Capture the cell that displays the provided text and extract its [x, y] central coordinate. 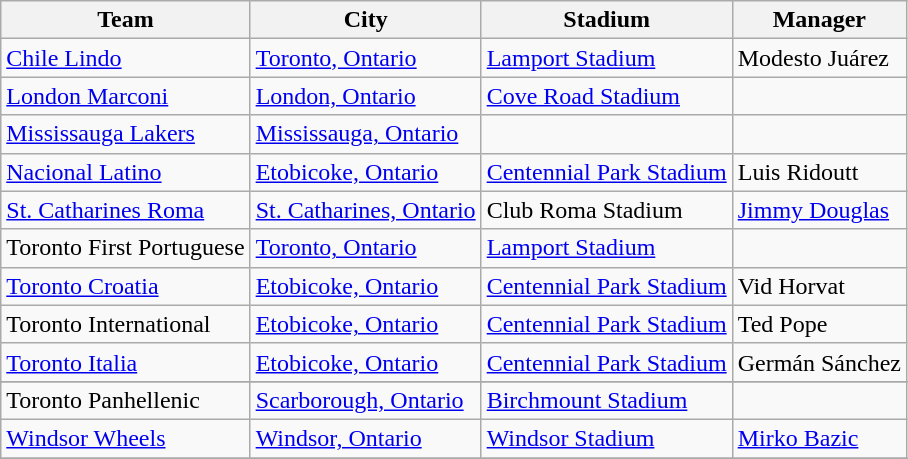
St. Catharines, Ontario [366, 210]
Germán Sánchez [819, 362]
Mississauga, Ontario [366, 134]
Nacional Latino [126, 172]
Toronto Croatia [126, 286]
Luis Ridoutt [819, 172]
Vid Horvat [819, 286]
Team [126, 20]
Windsor, Ontario [366, 438]
Birchmount Stadium [606, 400]
Club Roma Stadium [606, 210]
Toronto Panhellenic [126, 400]
Windsor Wheels [126, 438]
Cove Road Stadium [606, 96]
City [366, 20]
Mississauga Lakers [126, 134]
Toronto International [126, 324]
Jimmy Douglas [819, 210]
London Marconi [126, 96]
Toronto Italia [126, 362]
Modesto Juárez [819, 58]
Chile Lindo [126, 58]
Scarborough, Ontario [366, 400]
Stadium [606, 20]
Toronto First Portuguese [126, 248]
Ted Pope [819, 324]
Mirko Bazic [819, 438]
St. Catharines Roma [126, 210]
Windsor Stadium [606, 438]
Manager [819, 20]
London, Ontario [366, 96]
